Extract the [X, Y] coordinate from the center of the cell holding the provided text.  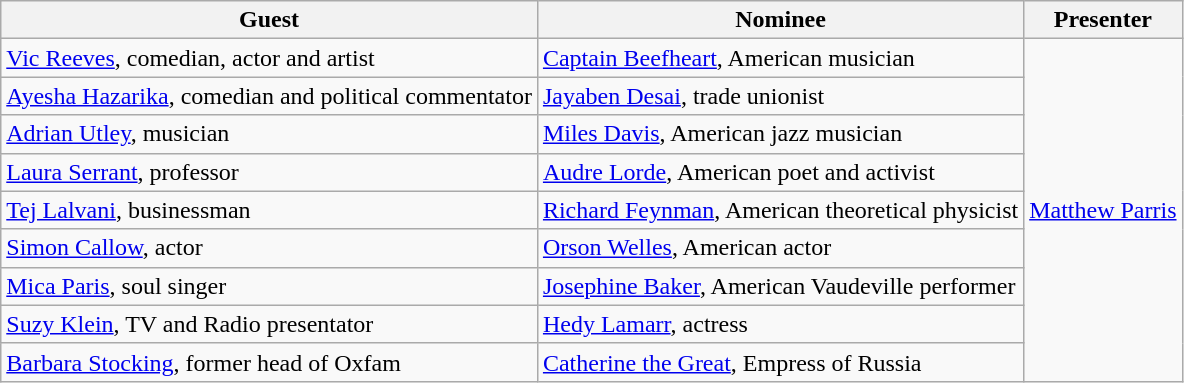
Captain Beefheart, American musician [780, 58]
Nominee [780, 20]
Mica Paris, soul singer [270, 286]
Suzy Klein, TV and Radio presentator [270, 324]
Hedy Lamarr, actress [780, 324]
Simon Callow, actor [270, 248]
Orson Welles, American actor [780, 248]
Tej Lalvani, businessman [270, 210]
Matthew Parris [1103, 210]
Ayesha Hazarika, comedian and political commentator [270, 96]
Catherine the Great, Empress of Russia [780, 362]
Laura Serrant, professor [270, 172]
Barbara Stocking, former head of Oxfam [270, 362]
Josephine Baker, American Vaudeville performer [780, 286]
Vic Reeves, comedian, actor and artist [270, 58]
Miles Davis, American jazz musician [780, 134]
Richard Feynman, American theoretical physicist [780, 210]
Jayaben Desai, trade unionist [780, 96]
Presenter [1103, 20]
Adrian Utley, musician [270, 134]
Audre Lorde, American poet and activist [780, 172]
Guest [270, 20]
